Find where the given text appears and provide that cell's center as [x, y] coordinate. 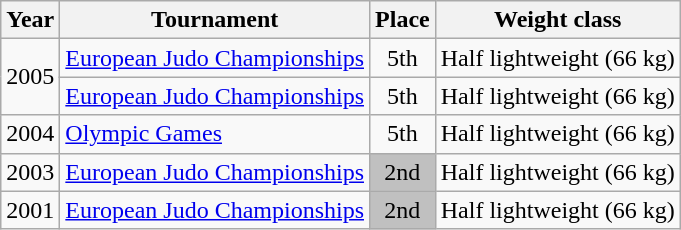
Place [403, 20]
Year [30, 20]
2005 [30, 77]
2004 [30, 134]
2003 [30, 172]
Weight class [558, 20]
Olympic Games [215, 134]
2001 [30, 210]
Tournament [215, 20]
